Find where the given text appears and provide that cell's center as (x, y) coordinate. 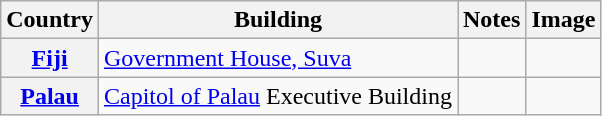
Palau (50, 96)
Image (564, 20)
Government House, Suva (278, 58)
Capitol of Palau Executive Building (278, 96)
Country (50, 20)
Fiji (50, 58)
Building (278, 20)
Notes (492, 20)
